Pinpoint the cell where the given text exists, returning its (x, y) midpoint coordinate. 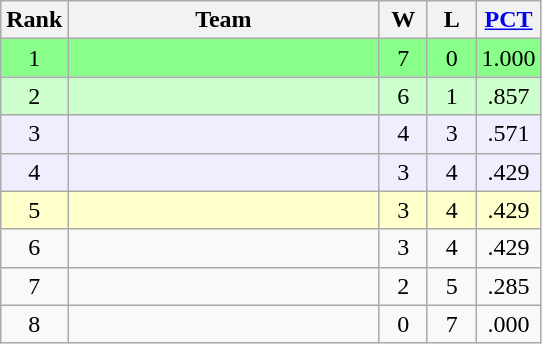
8 (34, 324)
1.000 (508, 58)
.285 (508, 286)
Rank (34, 20)
PCT (508, 20)
Team (224, 20)
W (404, 20)
.000 (508, 324)
.857 (508, 96)
.571 (508, 134)
L (452, 20)
